Determine the (X, Y) coordinate at the center of the cell enclosing the given text.  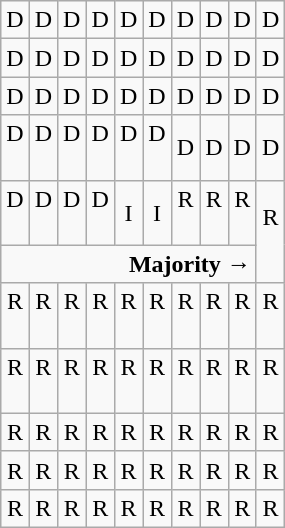
Majority → (129, 264)
